From the cell containing the given text, extract its center point as (x, y) coordinate. 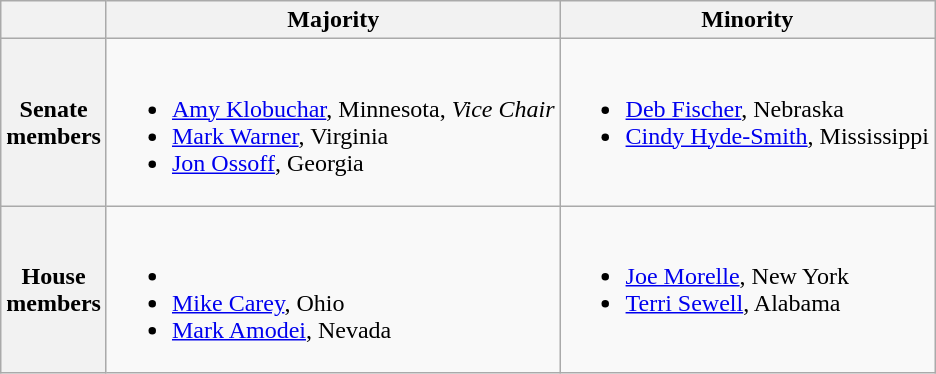
Senatemembers (54, 122)
Majority (333, 20)
Mike Carey, OhioMark Amodei, Nevada (333, 290)
Minority (747, 20)
Housemembers (54, 290)
Amy Klobuchar, Minnesota, Vice ChairMark Warner, VirginiaJon Ossoff, Georgia (333, 122)
Deb Fischer, NebraskaCindy Hyde-Smith, Mississippi (747, 122)
Joe Morelle, New YorkTerri Sewell, Alabama (747, 290)
